Provide the [X, Y] coordinate of the cell's center where the given text is located.  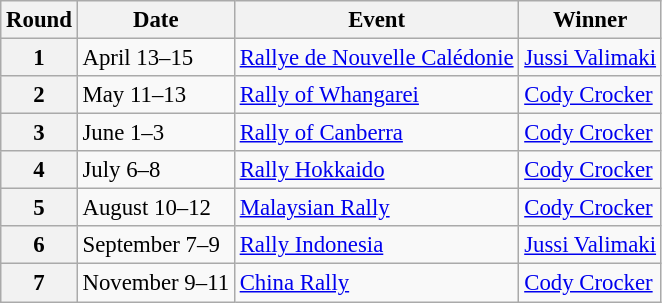
Event [376, 20]
August 10–12 [156, 208]
Malaysian Rally [376, 208]
7 [39, 283]
July 6–8 [156, 170]
Round [39, 20]
China Rally [376, 283]
Date [156, 20]
Winner [590, 20]
Rallye de Nouvelle Calédonie [376, 58]
September 7–9 [156, 245]
Rally Hokkaido [376, 170]
April 13–15 [156, 58]
4 [39, 170]
5 [39, 208]
Rally of Whangarei [376, 95]
3 [39, 133]
May 11–13 [156, 95]
6 [39, 245]
1 [39, 58]
November 9–11 [156, 283]
Rally Indonesia [376, 245]
2 [39, 95]
June 1–3 [156, 133]
Rally of Canberra [376, 133]
